Pinpoint the cell where the given text exists, returning its [x, y] midpoint coordinate. 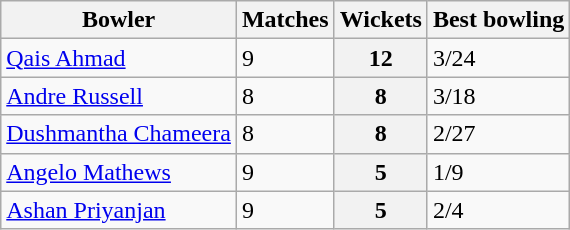
12 [380, 58]
1/9 [498, 172]
Wickets [380, 20]
Andre Russell [119, 96]
Best bowling [498, 20]
Qais Ahmad [119, 58]
Ashan Priyanjan [119, 210]
Dushmantha Chameera [119, 134]
2/27 [498, 134]
Bowler [119, 20]
3/18 [498, 96]
Matches [285, 20]
3/24 [498, 58]
2/4 [498, 210]
Angelo Mathews [119, 172]
